Extract the [x, y] coordinate from the center of the cell holding the provided text.  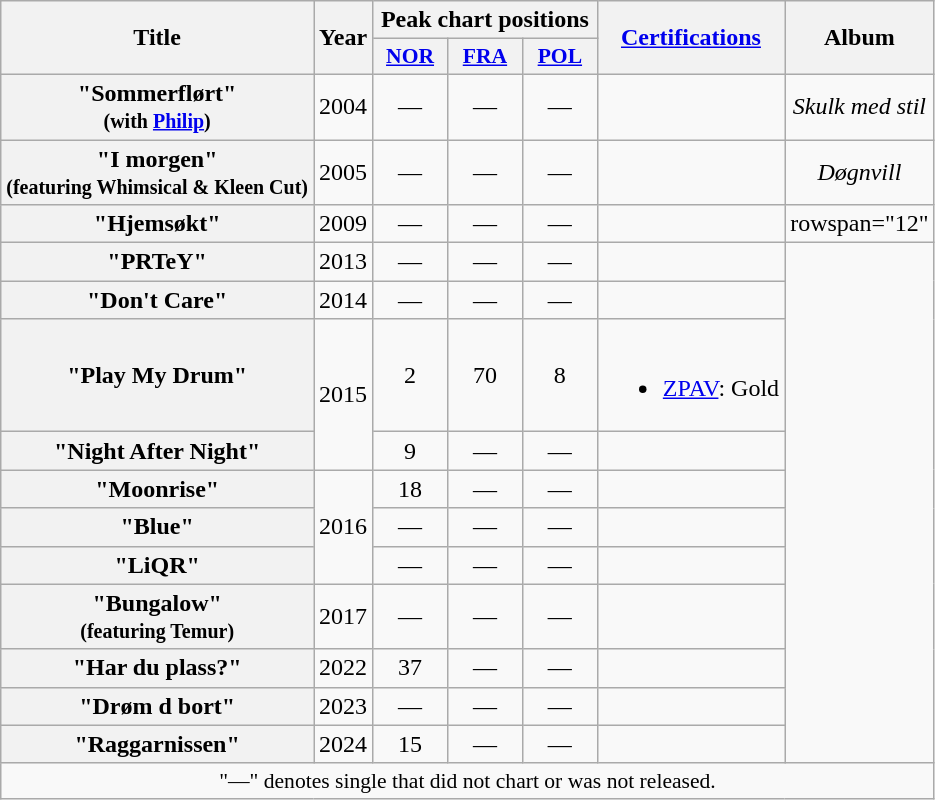
ZPAV: Gold [690, 376]
POL [560, 57]
"Blue" [158, 527]
NOR [410, 57]
2015 [344, 394]
Certifications [690, 38]
37 [410, 668]
"LiQR" [158, 565]
2 [410, 376]
"PRTeY" [158, 262]
2022 [344, 668]
2024 [344, 744]
2005 [344, 172]
2013 [344, 262]
"Raggarnissen" [158, 744]
rowspan="12" [860, 224]
2004 [344, 106]
2023 [344, 706]
2009 [344, 224]
"Har du plass?" [158, 668]
Year [344, 38]
15 [410, 744]
8 [560, 376]
"Sommerflørt"(with Philip) [158, 106]
"Hjemsøkt" [158, 224]
"Don't Care" [158, 300]
"Moonrise" [158, 489]
18 [410, 489]
"Drøm d bort" [158, 706]
"—" denotes single that did not chart or was not released. [468, 781]
2017 [344, 616]
9 [410, 451]
"Night After Night" [158, 451]
Title [158, 38]
Døgnvill [860, 172]
Album [860, 38]
Peak chart positions [486, 20]
70 [484, 376]
"I morgen"(featuring Whimsical & Kleen Cut) [158, 172]
Skulk med stil [860, 106]
2014 [344, 300]
FRA [484, 57]
"Play My Drum" [158, 376]
"Bungalow"(featuring Temur) [158, 616]
2016 [344, 527]
